From the cell containing the given text, extract its center point as [X, Y] coordinate. 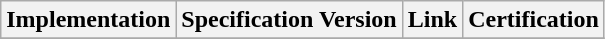
Certification [534, 20]
Implementation [88, 20]
Specification Version [289, 20]
Link [432, 20]
